Pinpoint the cell where the given text exists, returning its [x, y] midpoint coordinate. 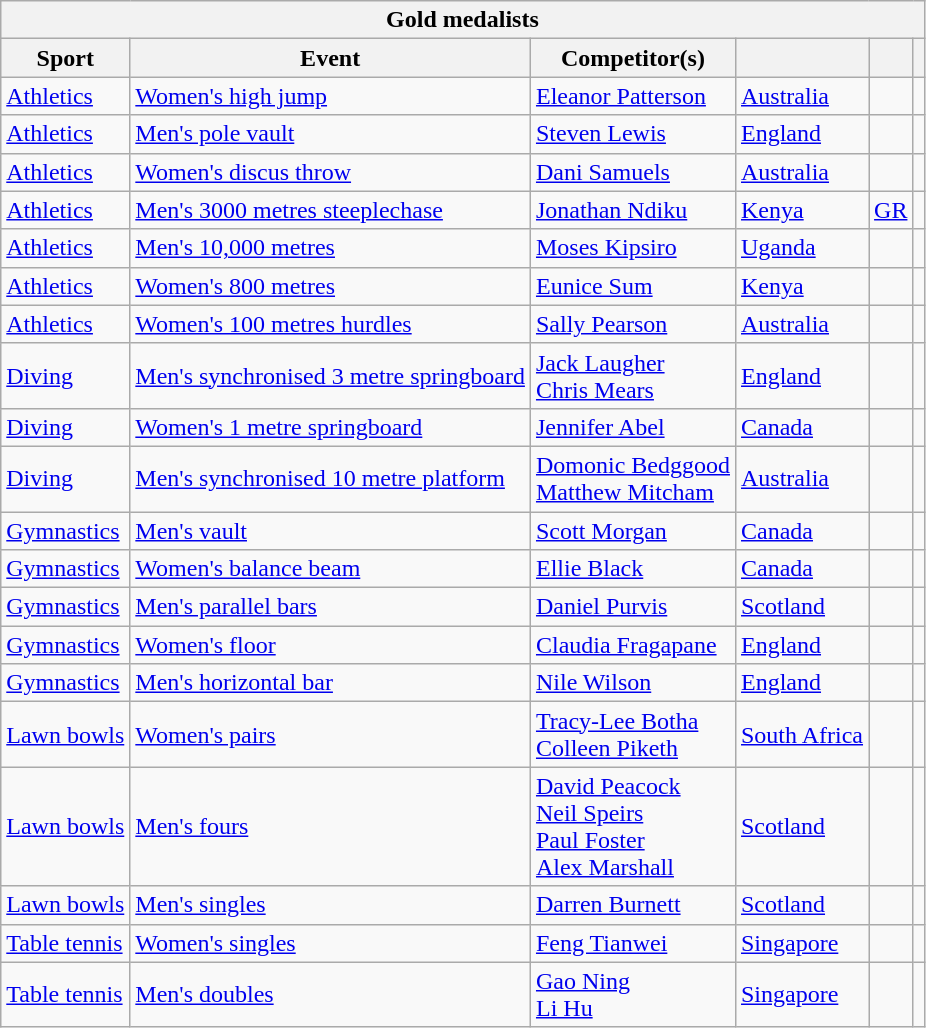
Men's horizontal bar [330, 683]
Women's balance beam [330, 569]
Women's 1 metre springboard [330, 427]
Ellie Black [632, 569]
Eleanor Patterson [632, 96]
Men's 10,000 metres [330, 248]
Men's synchronised 3 metre springboard [330, 376]
Scott Morgan [632, 531]
Claudia Fragapane [632, 645]
Nile Wilson [632, 683]
Women's high jump [330, 96]
Women's floor [330, 645]
GR [891, 210]
Feng Tianwei [632, 943]
Women's 100 metres hurdles [330, 324]
Gold medalists [462, 20]
Men's fours [330, 826]
Men's singles [330, 905]
Moses Kipsiro [632, 248]
Sally Pearson [632, 324]
Jennifer Abel [632, 427]
Uganda [802, 248]
Women's 800 metres [330, 286]
Event [330, 58]
Eunice Sum [632, 286]
Sport [66, 58]
Dani Samuels [632, 172]
Gao NingLi Hu [632, 994]
Daniel Purvis [632, 607]
Women's discus throw [330, 172]
Women's pairs [330, 734]
Men's vault [330, 531]
Domonic BedggoodMatthew Mitcham [632, 478]
Men's doubles [330, 994]
Darren Burnett [632, 905]
Men's pole vault [330, 134]
Steven Lewis [632, 134]
Men's synchronised 10 metre platform [330, 478]
Men's parallel bars [330, 607]
Women's singles [330, 943]
Men's 3000 metres steeplechase [330, 210]
Tracy-Lee BothaColleen Piketh [632, 734]
Jack LaugherChris Mears [632, 376]
South Africa [802, 734]
Jonathan Ndiku [632, 210]
David PeacockNeil SpeirsPaul FosterAlex Marshall [632, 826]
Competitor(s) [632, 58]
